From the cell containing the given text, extract its center point as [x, y] coordinate. 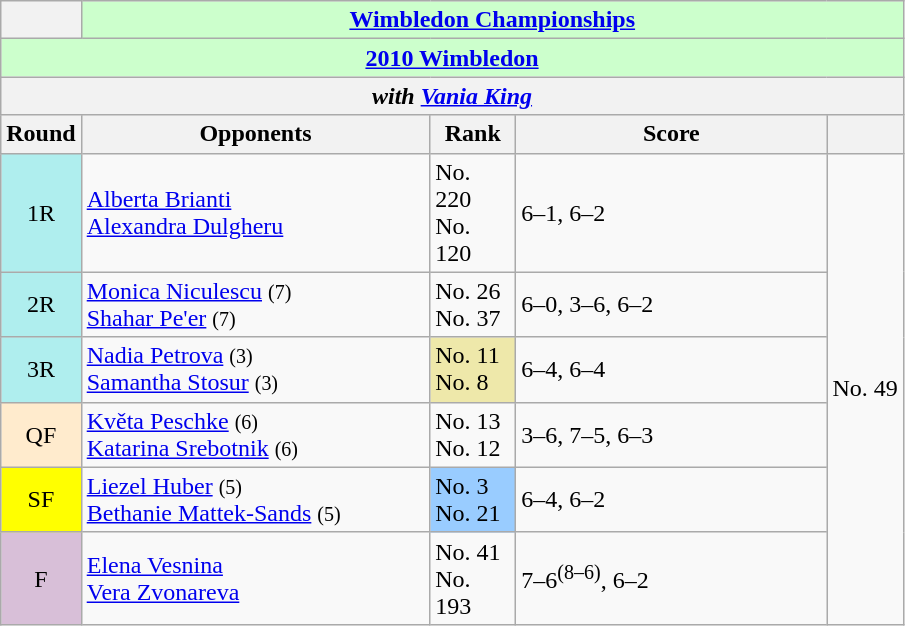
No. 49 [865, 388]
No. 11No. 8 [473, 370]
Květa Peschke (6) Katarina Srebotnik (6) [256, 434]
Opponents [256, 134]
Rank [473, 134]
3–6, 7–5, 6–3 [672, 434]
Elena Vesnina Vera Zvonareva [256, 578]
No. 220No. 120 [473, 212]
Monica Niculescu (7) Shahar Pe'er (7) [256, 304]
QF [41, 434]
F [41, 578]
1R [41, 212]
3R [41, 370]
No. 13No. 12 [473, 434]
Liezel Huber (5) Bethanie Mattek-Sands (5) [256, 500]
No. 3No. 21 [473, 500]
Nadia Petrova (3) Samantha Stosur (3) [256, 370]
No. 41No. 193 [473, 578]
6–0, 3–6, 6–2 [672, 304]
7–6(8–6), 6–2 [672, 578]
2R [41, 304]
6–1, 6–2 [672, 212]
Alberta Brianti Alexandra Dulgheru [256, 212]
No. 26No. 37 [473, 304]
Round [41, 134]
6–4, 6–4 [672, 370]
6–4, 6–2 [672, 500]
2010 Wimbledon [452, 58]
SF [41, 500]
Wimbledon Championships [492, 20]
Score [672, 134]
with Vania King [452, 96]
